Search for the cell housing the specified text and yield its (x, y) center coordinate. 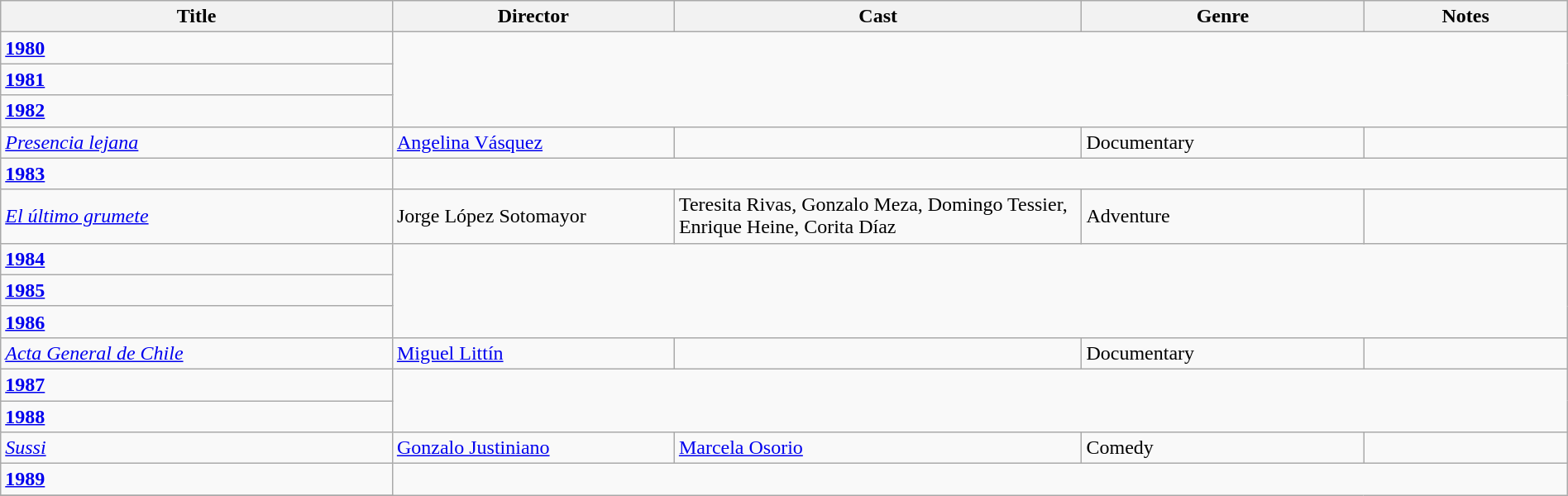
Adventure (1222, 217)
Cast (878, 17)
1986 (197, 322)
Marcela Osorio (878, 448)
1980 (197, 48)
1984 (197, 259)
1982 (197, 111)
Miguel Littín (533, 353)
Presencia lejana (197, 142)
Angelina Vásquez (533, 142)
Jorge López Sotomayor (533, 217)
1987 (197, 384)
1989 (197, 479)
Notes (1465, 17)
1988 (197, 416)
Gonzalo Justiniano (533, 448)
Comedy (1222, 448)
Title (197, 17)
1983 (197, 174)
1981 (197, 79)
El último grumete (197, 217)
Director (533, 17)
1985 (197, 290)
Acta General de Chile (197, 353)
Genre (1222, 17)
Teresita Rivas, Gonzalo Meza, Domingo Tessier, Enrique Heine, Corita Díaz (878, 217)
Sussi (197, 448)
